For the text-containing cell, return its midpoint in (x, y) coordinate format. 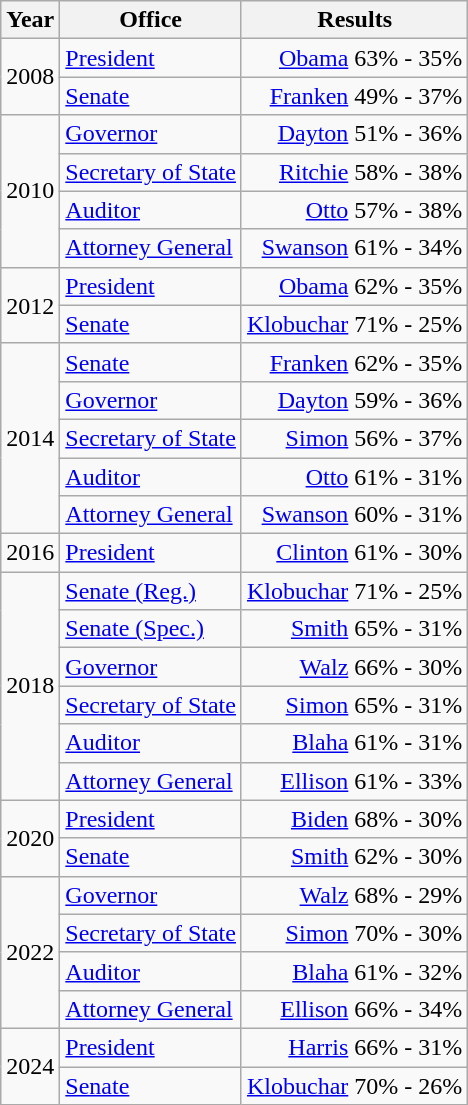
Dayton 59% - 36% (354, 400)
2018 (30, 686)
Blaha 61% - 31% (354, 743)
Results (354, 20)
Year (30, 20)
Walz 66% - 30% (354, 667)
2010 (30, 191)
2014 (30, 438)
Obama 62% - 35% (354, 286)
Smith 65% - 31% (354, 629)
2016 (30, 553)
2008 (30, 77)
Blaha 61% - 32% (354, 971)
2022 (30, 952)
Walz 68% - 29% (354, 895)
Senate (Spec.) (151, 629)
Otto 57% - 38% (354, 210)
Klobuchar 70% - 26% (354, 1085)
Swanson 61% - 34% (354, 248)
Harris 66% - 31% (354, 1047)
Biden 68% - 30% (354, 819)
2020 (30, 838)
Franken 49% - 37% (354, 96)
Simon 65% - 31% (354, 705)
Clinton 61% - 30% (354, 553)
Simon 56% - 37% (354, 438)
Senate (Reg.) (151, 591)
Smith 62% - 30% (354, 857)
2012 (30, 305)
Otto 61% - 31% (354, 477)
Dayton 51% - 36% (354, 134)
Ellison 61% - 33% (354, 781)
Ellison 66% - 34% (354, 1009)
Swanson 60% - 31% (354, 515)
Simon 70% - 30% (354, 933)
Obama 63% - 35% (354, 58)
Franken 62% - 35% (354, 362)
Ritchie 58% - 38% (354, 172)
2024 (30, 1066)
Office (151, 20)
